Search for the cell housing the specified text and yield its [X, Y] center coordinate. 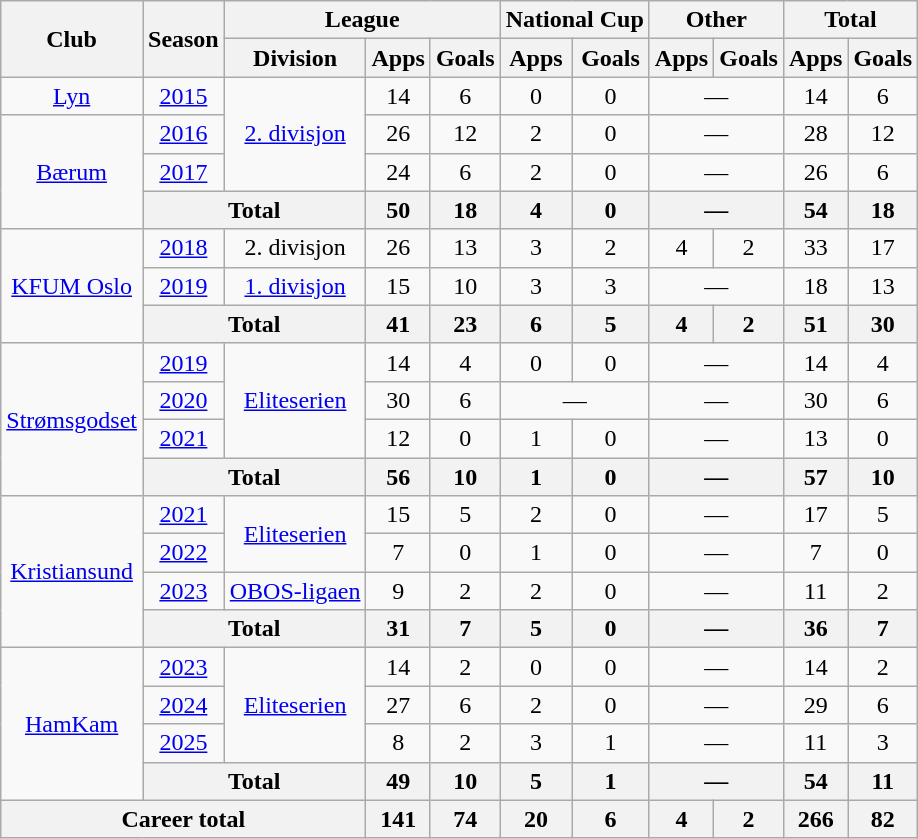
Career total [184, 819]
KFUM Oslo [72, 286]
Lyn [72, 96]
266 [815, 819]
2020 [183, 400]
31 [398, 629]
23 [465, 324]
2016 [183, 134]
82 [883, 819]
36 [815, 629]
9 [398, 591]
Bærum [72, 172]
50 [398, 210]
57 [815, 477]
24 [398, 172]
2017 [183, 172]
56 [398, 477]
Club [72, 39]
41 [398, 324]
51 [815, 324]
Division [295, 58]
2015 [183, 96]
Kristiansund [72, 572]
28 [815, 134]
Season [183, 39]
49 [398, 781]
74 [465, 819]
League [362, 20]
HamKam [72, 724]
141 [398, 819]
OBOS-ligaen [295, 591]
2025 [183, 743]
2018 [183, 248]
Strømsgodset [72, 419]
2022 [183, 553]
33 [815, 248]
1. divisjon [295, 286]
20 [536, 819]
2024 [183, 705]
National Cup [574, 20]
8 [398, 743]
Other [716, 20]
29 [815, 705]
27 [398, 705]
